Capture the cell that displays the provided text and extract its [X, Y] central coordinate. 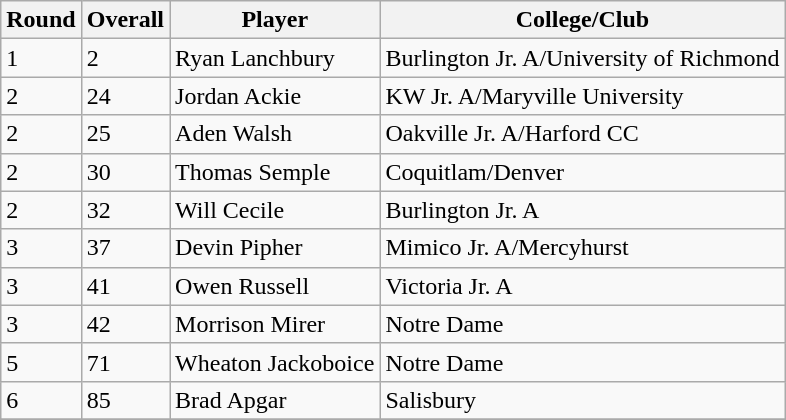
KW Jr. A/Maryville University [582, 96]
Brad Apgar [275, 400]
25 [125, 134]
Round [41, 20]
Morrison Mirer [275, 324]
1 [41, 58]
Oakville Jr. A/Harford CC [582, 134]
5 [41, 362]
Devin Pipher [275, 248]
71 [125, 362]
30 [125, 172]
Burlington Jr. A [582, 210]
Mimico Jr. A/Mercyhurst [582, 248]
Wheaton Jackoboice [275, 362]
24 [125, 96]
Owen Russell [275, 286]
85 [125, 400]
Salisbury [582, 400]
41 [125, 286]
Victoria Jr. A [582, 286]
6 [41, 400]
Burlington Jr. A/University of Richmond [582, 58]
Jordan Ackie [275, 96]
42 [125, 324]
Player [275, 20]
Coquitlam/Denver [582, 172]
Overall [125, 20]
Aden Walsh [275, 134]
32 [125, 210]
Ryan Lanchbury [275, 58]
College/Club [582, 20]
Will Cecile [275, 210]
37 [125, 248]
Thomas Semple [275, 172]
